Scan for the cell matching the given text and deliver its [X, Y] coordinate at center. 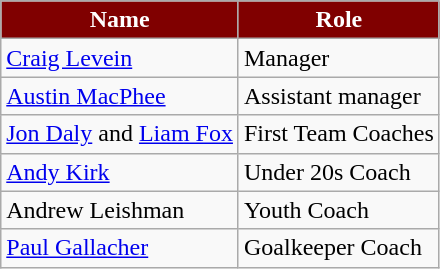
Manager [338, 58]
Assistant manager [338, 96]
Under 20s Coach [338, 172]
Paul Gallacher [120, 248]
Youth Coach [338, 210]
Andrew Leishman [120, 210]
Andy Kirk [120, 172]
Role [338, 20]
First Team Coaches [338, 134]
Name [120, 20]
Craig Levein [120, 58]
Austin MacPhee [120, 96]
Jon Daly and Liam Fox [120, 134]
Goalkeeper Coach [338, 248]
